Provide the (x, y) coordinate of the cell's center where the given text is located.  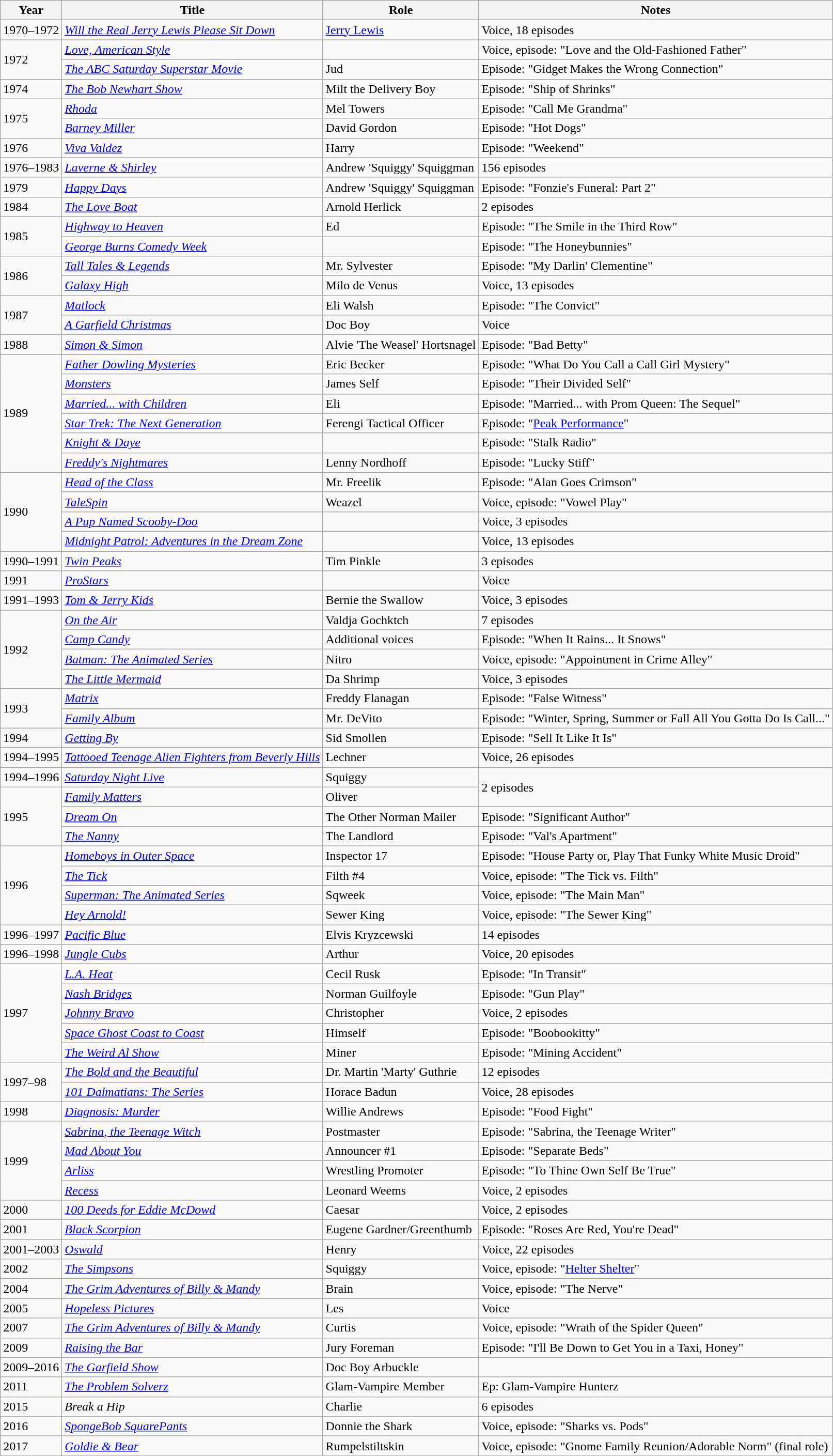
Pacific Blue (192, 935)
Voice, episode: "The Sewer King" (656, 915)
Monsters (192, 384)
Episode: "Food Fight" (656, 1111)
Lechner (401, 757)
Space Ghost Coast to Coast (192, 1033)
2002 (31, 1269)
Miner (401, 1052)
Episode: "House Party or, Play That Funky White Music Droid" (656, 856)
1996–1997 (31, 935)
Homeboys in Outer Space (192, 856)
1996–1998 (31, 954)
Brain (401, 1289)
Raising the Bar (192, 1347)
Nash Bridges (192, 994)
Title (192, 10)
Willie Andrews (401, 1111)
7 episodes (656, 620)
Voice, episode: "Love and the Old-Fashioned Father" (656, 50)
Sqweek (401, 895)
Da Shrimp (401, 679)
Matrix (192, 699)
Caesar (401, 1210)
Twin Peaks (192, 561)
Episode: "Sabrina, the Teenage Writer" (656, 1131)
Episode: "Gun Play" (656, 994)
Dream On (192, 816)
Wrestling Promoter (401, 1170)
The Landlord (401, 836)
Voice, episode: "The Tick vs. Filth" (656, 876)
2000 (31, 1210)
Eugene Gardner/Greenthumb (401, 1230)
Jury Foreman (401, 1347)
Simon & Simon (192, 345)
1970–1972 (31, 30)
1999 (31, 1160)
Viva Valdez (192, 148)
The Bob Newhart Show (192, 89)
1979 (31, 187)
Elvis Kryzcewski (401, 935)
A Pup Named Scooby-Doo (192, 521)
Postmaster (401, 1131)
Glam-Vampire Member (401, 1387)
2007 (31, 1328)
100 Deeds for Eddie McDowd (192, 1210)
James Self (401, 384)
Tattooed Teenage Alien Fighters from Beverly Hills (192, 757)
Tim Pinkle (401, 561)
1989 (31, 413)
Star Trek: The Next Generation (192, 423)
Episode: "When It Rains... It Snows" (656, 640)
Norman Guilfoyle (401, 994)
The Other Norman Mailer (401, 816)
The ABC Saturday Superstar Movie (192, 69)
3 episodes (656, 561)
1998 (31, 1111)
Les (401, 1308)
Himself (401, 1033)
Episode: "Significant Author" (656, 816)
1987 (31, 315)
Episode: "Hot Dogs" (656, 128)
Voice, episode: "Gnome Family Reunion/Adorable Norm" (final role) (656, 1446)
Voice, episode: "Wrath of the Spider Queen" (656, 1328)
Episode: "Mining Accident" (656, 1052)
1976 (31, 148)
Voice, episode: "Appointment in Crime Alley" (656, 659)
Episode: "In Transit" (656, 974)
1994–1995 (31, 757)
Bernie the Swallow (401, 600)
1974 (31, 89)
Episode: "The Honeybunnies" (656, 246)
1992 (31, 649)
Filth #4 (401, 876)
Love, American Style (192, 50)
L.A. Heat (192, 974)
Episode: "Roses Are Red, You're Dead" (656, 1230)
Episode: "Lucky Stiff" (656, 462)
The Tick (192, 876)
Rumpelstiltskin (401, 1446)
1972 (31, 59)
Episode: "Boobookitty" (656, 1033)
Happy Days (192, 187)
Voice, 18 episodes (656, 30)
Episode: "Winter, Spring, Summer or Fall All You Gotta Do Is Call..." (656, 718)
Horace Badun (401, 1092)
1997 (31, 1013)
The Bold and the Beautiful (192, 1072)
Charlie (401, 1406)
2017 (31, 1446)
Episode: "Stalk Radio" (656, 443)
Will the Real Jerry Lewis Please Sit Down (192, 30)
Lenny Nordhoff (401, 462)
Milt the Delivery Boy (401, 89)
Alvie 'The Weasel' Hortsnagel (401, 345)
2005 (31, 1308)
Tall Tales & Legends (192, 266)
The Simpsons (192, 1269)
1984 (31, 207)
Saturday Night Live (192, 777)
Ferengi Tactical Officer (401, 423)
Voice, 20 episodes (656, 954)
TaleSpin (192, 502)
Notes (656, 10)
The Nanny (192, 836)
14 episodes (656, 935)
Role (401, 10)
George Burns Comedy Week (192, 246)
Additional voices (401, 640)
Freddy Flanagan (401, 699)
Superman: The Animated Series (192, 895)
1990 (31, 512)
The Love Boat (192, 207)
Announcer #1 (401, 1151)
1997–98 (31, 1082)
Henry (401, 1249)
Cecil Rusk (401, 974)
Johnny Bravo (192, 1013)
Christopher (401, 1013)
Mr. Freelik (401, 482)
Camp Candy (192, 640)
Mr. DeVito (401, 718)
A Garfield Christmas (192, 325)
Mr. Sylvester (401, 266)
Voice, episode: "The Nerve" (656, 1289)
SpongeBob SquarePants (192, 1426)
Sewer King (401, 915)
Knight & Daye (192, 443)
Eric Becker (401, 364)
Leonard Weems (401, 1190)
Episode: "I'll Be Down to Get You in a Taxi, Honey" (656, 1347)
2011 (31, 1387)
David Gordon (401, 128)
Episode: "The Convict" (656, 305)
Jud (401, 69)
Family Matters (192, 797)
2001 (31, 1230)
Father Dowling Mysteries (192, 364)
1985 (31, 236)
Mel Towers (401, 109)
6 episodes (656, 1406)
The Weird Al Show (192, 1052)
Eli (401, 404)
Episode: "Fonzie's Funeral: Part 2" (656, 187)
Episode: "To Thine Own Self Be True" (656, 1170)
Hopeless Pictures (192, 1308)
Episode: "Peak Performance" (656, 423)
Rhoda (192, 109)
2015 (31, 1406)
Family Album (192, 718)
Jungle Cubs (192, 954)
1988 (31, 345)
Episode: "Call Me Grandma" (656, 109)
Episode: "Sell It Like It Is" (656, 738)
The Garfield Show (192, 1367)
Voice, episode: "Sharks vs. Pods" (656, 1426)
1991 (31, 581)
Batman: The Animated Series (192, 659)
Arthur (401, 954)
Episode: "Married... with Prom Queen: The Sequel" (656, 404)
Married... with Children (192, 404)
Curtis (401, 1328)
1975 (31, 118)
Arliss (192, 1170)
Episode: "False Witness" (656, 699)
Voice, episode: "The Main Man" (656, 895)
Arnold Herlick (401, 207)
2004 (31, 1289)
Oliver (401, 797)
Episode: "Ship of Shrinks" (656, 89)
Episode: "Their Divided Self" (656, 384)
Highway to Heaven (192, 226)
Doc Boy Arbuckle (401, 1367)
Break a Hip (192, 1406)
Sid Smollen (401, 738)
Barney Miller (192, 128)
Episode: "The Smile in the Third Row" (656, 226)
Mad About You (192, 1151)
Episode: "Alan Goes Crimson" (656, 482)
The Little Mermaid (192, 679)
Voice, 26 episodes (656, 757)
101 Dalmatians: The Series (192, 1092)
1990–1991 (31, 561)
1995 (31, 816)
1994 (31, 738)
Episode: "Weekend" (656, 148)
Voice, 28 episodes (656, 1092)
Voice, episode: "Helter Shelter" (656, 1269)
1996 (31, 885)
Galaxy High (192, 286)
Episode: "What Do You Call a Call Girl Mystery" (656, 364)
Episode: "Val's Apartment" (656, 836)
1976–1983 (31, 167)
Year (31, 10)
Freddy's Nightmares (192, 462)
2009–2016 (31, 1367)
12 episodes (656, 1072)
Tom & Jerry Kids (192, 600)
Laverne & Shirley (192, 167)
On the Air (192, 620)
ProStars (192, 581)
Episode: "Gidget Makes the Wrong Connection" (656, 69)
Milo de Venus (401, 286)
1994–1996 (31, 777)
Sabrina, the Teenage Witch (192, 1131)
Eli Walsh (401, 305)
Dr. Martin 'Marty' Guthrie (401, 1072)
Episode: "Separate Beds" (656, 1151)
156 episodes (656, 167)
Weazel (401, 502)
Black Scorpion (192, 1230)
2016 (31, 1426)
Nitro (401, 659)
Matlock (192, 305)
Goldie & Bear (192, 1446)
Ep: Glam-Vampire Hunterz (656, 1387)
Valdja Gochktch (401, 620)
Harry (401, 148)
2009 (31, 1347)
Voice, 22 episodes (656, 1249)
Voice, episode: "Vowel Play" (656, 502)
Donnie the Shark (401, 1426)
Episode: "My Darlin' Clementine" (656, 266)
Hey Arnold! (192, 915)
Diagnosis: Murder (192, 1111)
1991–1993 (31, 600)
Doc Boy (401, 325)
2001–2003 (31, 1249)
1986 (31, 276)
Head of the Class (192, 482)
Recess (192, 1190)
Ed (401, 226)
1993 (31, 708)
Midnight Patrol: Adventures in the Dream Zone (192, 541)
Getting By (192, 738)
Jerry Lewis (401, 30)
Episode: "Bad Betty" (656, 345)
Oswald (192, 1249)
The Problem Solverz (192, 1387)
Inspector 17 (401, 856)
